Return the (x, y) coordinate for the center point of the cell that contains the specified text.  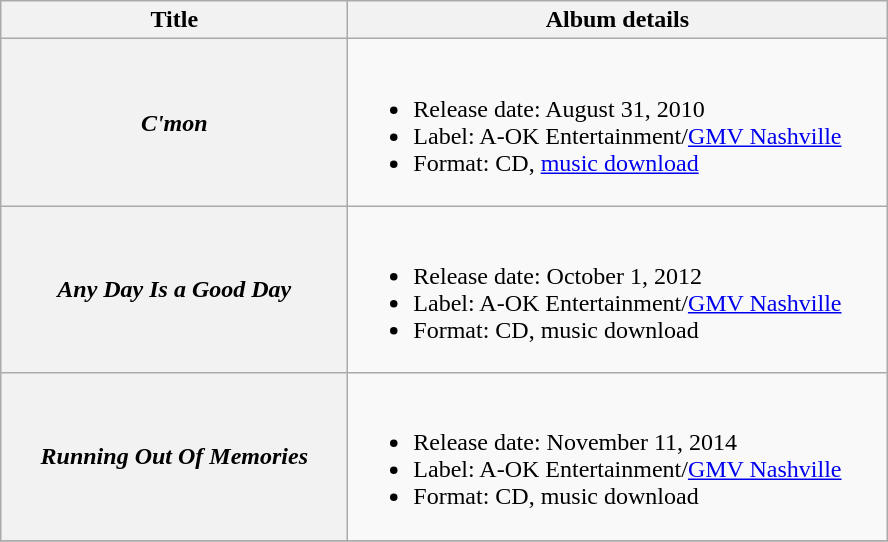
Release date: August 31, 2010Label: A-OK Entertainment/GMV NashvilleFormat: CD, music download (618, 122)
Album details (618, 20)
Release date: November 11, 2014Label: A-OK Entertainment/GMV NashvilleFormat: CD, music download (618, 456)
Any Day Is a Good Day (174, 290)
Release date: October 1, 2012Label: A-OK Entertainment/GMV NashvilleFormat: CD, music download (618, 290)
Title (174, 20)
Running Out Of Memories (174, 456)
C'mon (174, 122)
